Return [x, y] of the center of cell containing provided text 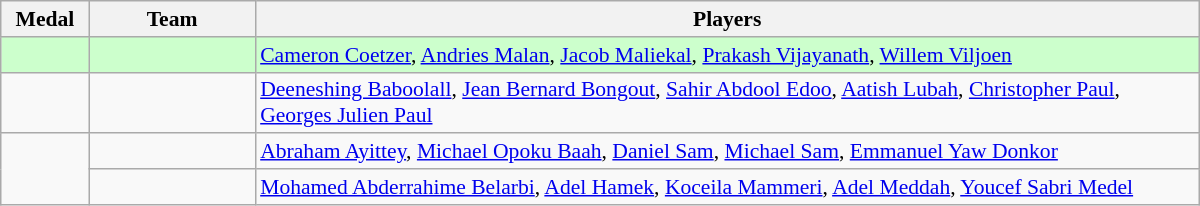
Cameron Coetzer, Andries Malan, Jacob Maliekal, Prakash Vijayanath, Willem Viljoen [727, 55]
Medal [45, 19]
Deeneshing Baboolall, Jean Bernard Bongout, Sahir Abdool Edoo, Aatish Lubah, Christopher Paul, Georges Julien Paul [727, 102]
Players [727, 19]
Mohamed Abderrahime Belarbi, Adel Hamek, Koceila Mammeri, Adel Meddah, Youcef Sabri Medel [727, 187]
Team [172, 19]
Abraham Ayittey, Michael Opoku Baah, Daniel Sam, Michael Sam, Emmanuel Yaw Donkor [727, 152]
